Detect which cell encompasses the target text, then output its (x, y) center coordinate. 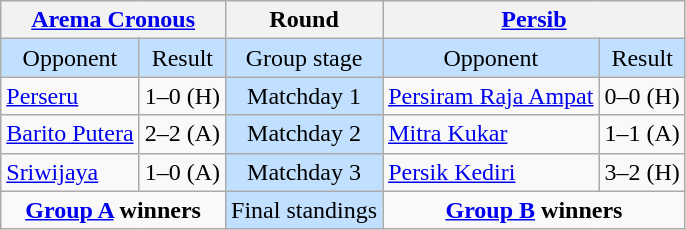
1–0 (A) (182, 172)
Round (304, 20)
Matchday 2 (304, 134)
1–1 (A) (642, 134)
Sriwijaya (70, 172)
0–0 (H) (642, 96)
3–2 (H) (642, 172)
Group A winners (114, 210)
1–0 (H) (182, 96)
Final standings (304, 210)
Mitra Kukar (491, 134)
Matchday 1 (304, 96)
Group B winners (534, 210)
2–2 (A) (182, 134)
Perseru (70, 96)
Group stage (304, 58)
Arema Cronous (114, 20)
Matchday 3 (304, 172)
Persik Kediri (491, 172)
Persib (534, 20)
Persiram Raja Ampat (491, 96)
Barito Putera (70, 134)
